Return [X, Y] of the center of cell containing provided text 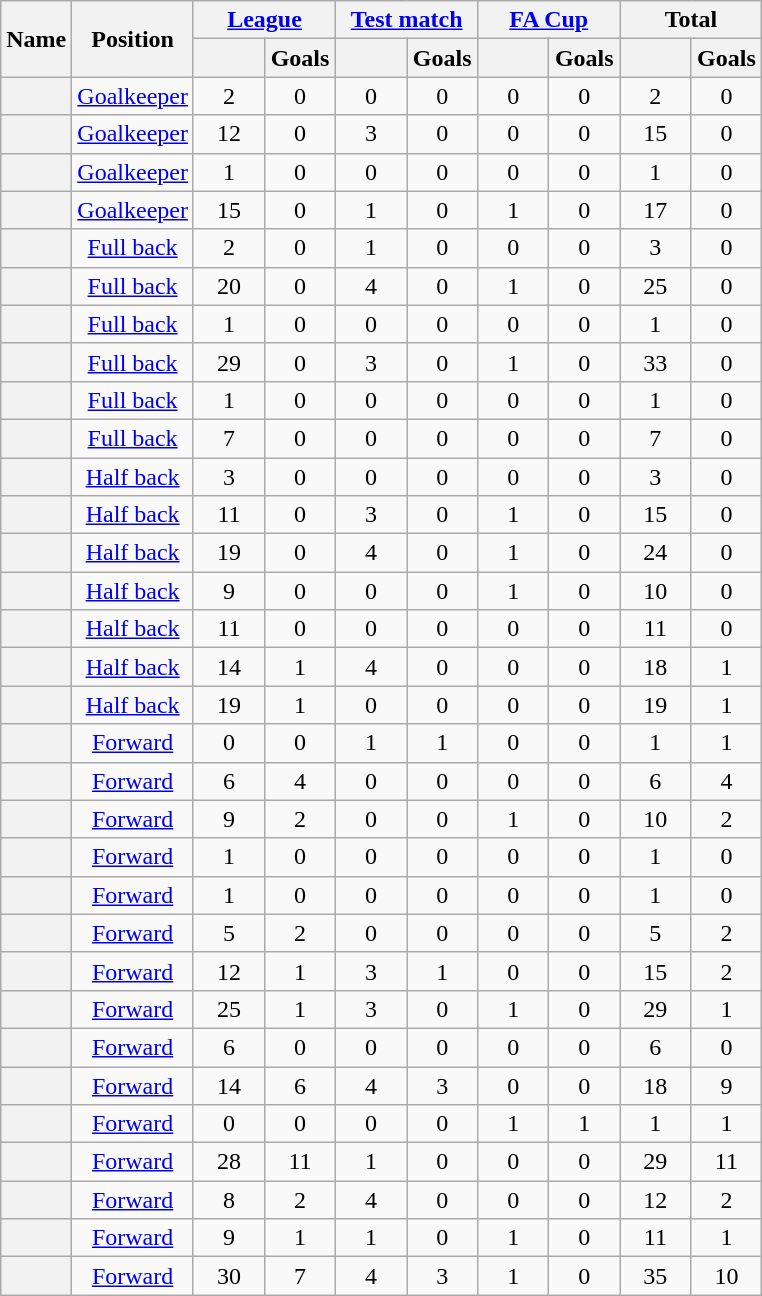
Test match [407, 20]
17 [656, 210]
Total [691, 20]
33 [656, 362]
FA Cup [549, 20]
35 [656, 1276]
8 [228, 1200]
Name [36, 39]
24 [656, 553]
30 [228, 1276]
28 [228, 1162]
Position [133, 39]
League [264, 20]
20 [228, 286]
